Return the (X, Y) coordinate for the center point of the cell that contains the specified text.  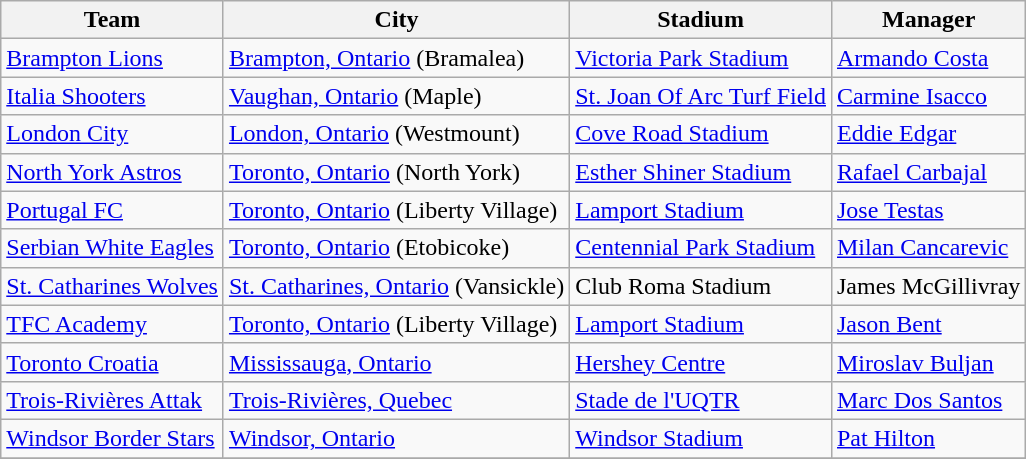
Team (112, 20)
Eddie Edgar (928, 134)
James McGillivray (928, 286)
Milan Cancarevic (928, 248)
Victoria Park Stadium (701, 58)
Stadium (701, 20)
Esther Shiner Stadium (701, 172)
London City (112, 134)
Toronto, Ontario (North York) (396, 172)
Pat Hilton (928, 438)
Toronto, Ontario (Etobicoke) (396, 248)
Manager (928, 20)
Trois-Rivières Attak (112, 400)
Carmine Isacco (928, 96)
Brampton Lions (112, 58)
St. Catharines, Ontario (Vansickle) (396, 286)
Armando Costa (928, 58)
Windsor Border Stars (112, 438)
Mississauga, Ontario (396, 362)
London, Ontario (Westmount) (396, 134)
Italia Shooters (112, 96)
St. Joan Of Arc Turf Field (701, 96)
Trois-Rivières, Quebec (396, 400)
TFC Academy (112, 324)
Portugal FC (112, 210)
Miroslav Buljan (928, 362)
St. Catharines Wolves (112, 286)
City (396, 20)
Jose Testas (928, 210)
Toronto Croatia (112, 362)
Club Roma Stadium (701, 286)
Serbian White Eagles (112, 248)
Stade de l'UQTR (701, 400)
Rafael Carbajal (928, 172)
Hershey Centre (701, 362)
Windsor, Ontario (396, 438)
Jason Bent (928, 324)
Brampton, Ontario (Bramalea) (396, 58)
Centennial Park Stadium (701, 248)
Cove Road Stadium (701, 134)
Vaughan, Ontario (Maple) (396, 96)
North York Astros (112, 172)
Windsor Stadium (701, 438)
Marc Dos Santos (928, 400)
